Extract the [x, y] coordinate from the center of the cell holding the provided text.  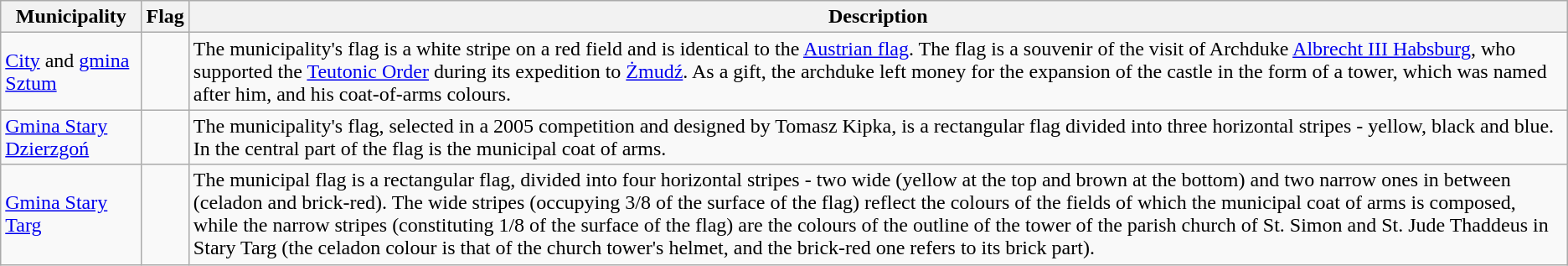
Flag [165, 17]
Description [878, 17]
City and gmina Sztum [71, 71]
Gmina Stary Targ [71, 215]
Municipality [71, 17]
Gmina Stary Dzierzgoń [71, 138]
